Search for the cell housing the specified text and yield its (x, y) center coordinate. 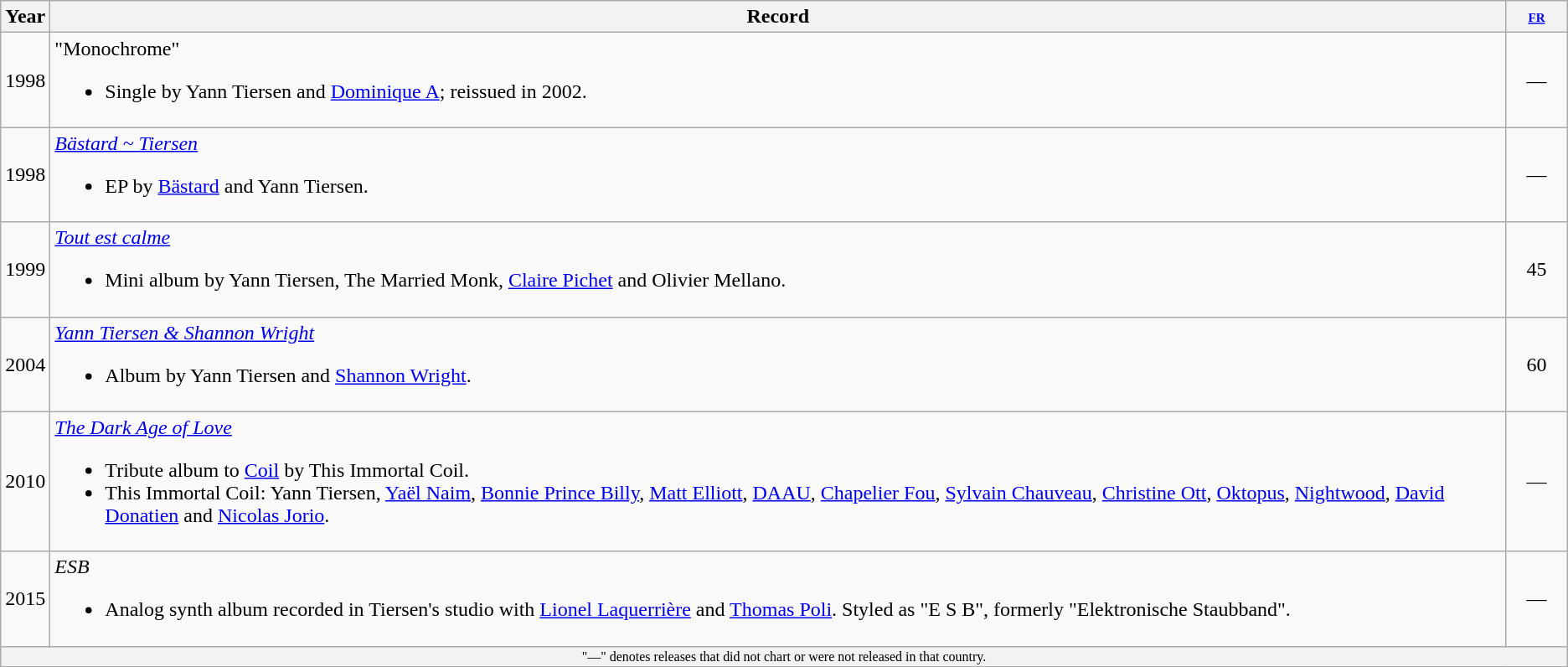
Yann Tiersen & Shannon WrightAlbum by Yann Tiersen and Shannon Wright. (778, 364)
60 (1537, 364)
ESBAnalog synth album recorded in Tiersen's studio with Lionel Laquerrière and Thomas Poli. Styled as "E S B", formerly "Elektronische Staubband". (778, 598)
Record (778, 17)
FR (1537, 17)
45 (1537, 270)
"Monochrome"Single by Yann Tiersen and Dominique A; reissued in 2002. (778, 80)
"—" denotes releases that did not chart or were not released in that country. (784, 656)
Bästard ~ TiersenEP by Bästard and Yann Tiersen. (778, 174)
2010 (25, 481)
1999 (25, 270)
2015 (25, 598)
2004 (25, 364)
Year (25, 17)
Tout est calmeMini album by Yann Tiersen, The Married Monk, Claire Pichet and Olivier Mellano. (778, 270)
